Search for the cell housing the specified text and yield its [x, y] center coordinate. 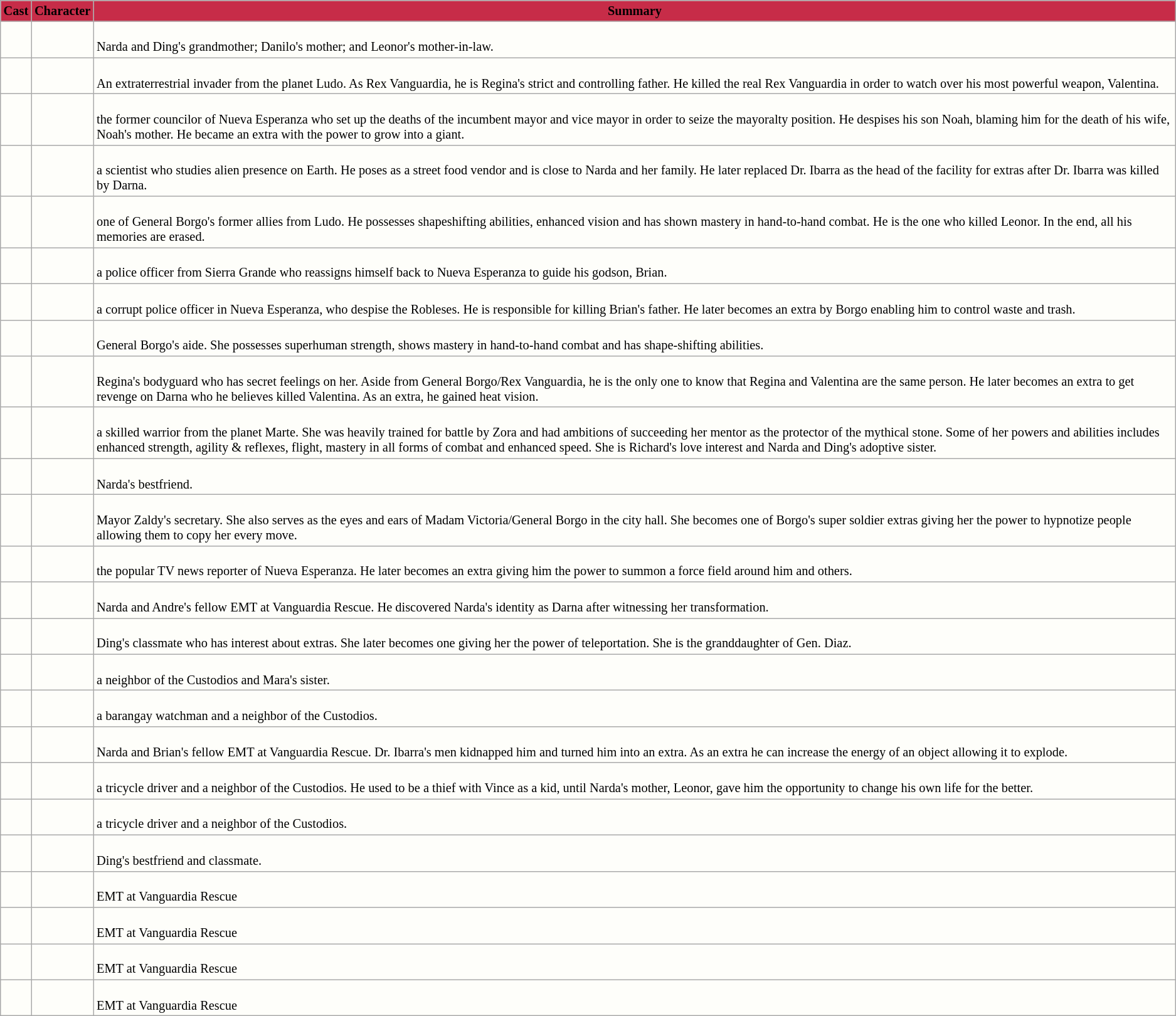
Narda and Andre's fellow EMT at Vanguardia Rescue. He discovered Narda's identity as Darna after witnessing her transformation. [635, 600]
a neighbor of the Custodios and Mara's sister. [635, 672]
Ding's bestfriend and classmate. [635, 853]
Ding's classmate who has interest about extras. She later becomes one giving her the power of teleportation. She is the granddaughter of Gen. Diaz. [635, 636]
General Borgo's aide. She possesses superhuman strength, shows mastery in hand-to-hand combat and has shape-shifting abilities. [635, 338]
a tricycle driver and a neighbor of the Custodios. [635, 817]
a police officer from Sierra Grande who reassigns himself back to Nueva Esperanza to guide his godson, Brian. [635, 265]
Narda and Ding's grandmother; Danilo's mother; and Leonor's mother-in-law. [635, 40]
a barangay watchman and a neighbor of the Custodios. [635, 708]
Cast [16, 11]
Narda's bestfriend. [635, 477]
Summary [635, 11]
the popular TV news reporter of Nueva Esperanza. He later becomes an extra giving him the power to summon a force field around him and others. [635, 564]
Character [63, 11]
